Locate the cell with the specified text and output its [X, Y] center coordinate. 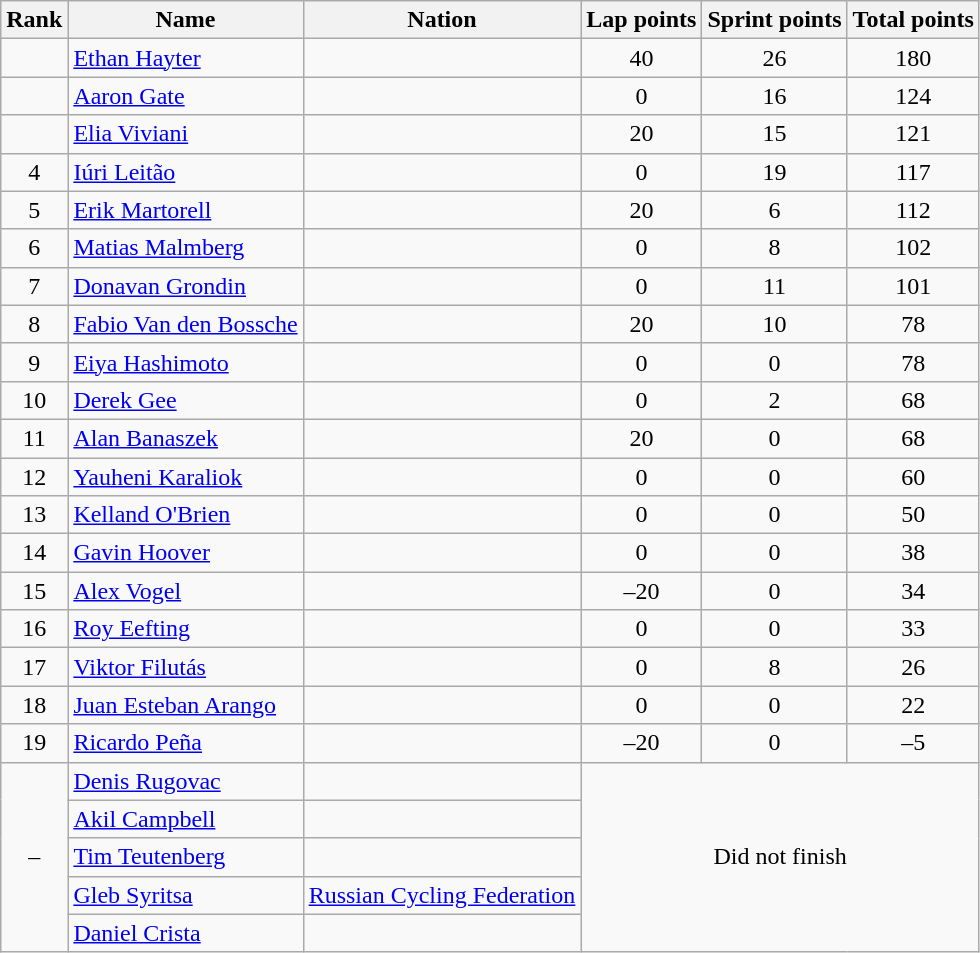
102 [913, 248]
Gavin Hoover [186, 553]
12 [34, 477]
Alex Vogel [186, 591]
101 [913, 286]
Viktor Filutás [186, 667]
Alan Banaszek [186, 438]
Donavan Grondin [186, 286]
Ethan Hayter [186, 58]
17 [34, 667]
Elia Viviani [186, 134]
60 [913, 477]
Name [186, 20]
121 [913, 134]
Gleb Syritsa [186, 895]
13 [34, 515]
9 [34, 362]
Did not finish [780, 857]
180 [913, 58]
33 [913, 629]
Roy Eefting [186, 629]
Tim Teutenberg [186, 857]
112 [913, 210]
Nation [442, 20]
Sprint points [774, 20]
Erik Martorell [186, 210]
14 [34, 553]
50 [913, 515]
5 [34, 210]
117 [913, 172]
Rank [34, 20]
Eiya Hashimoto [186, 362]
Akil Campbell [186, 819]
40 [642, 58]
Daniel Crista [186, 933]
Kelland O'Brien [186, 515]
Ricardo Peña [186, 743]
Fabio Van den Bossche [186, 324]
Derek Gee [186, 400]
7 [34, 286]
22 [913, 705]
Juan Esteban Arango [186, 705]
–5 [913, 743]
Aaron Gate [186, 96]
Denis Rugovac [186, 781]
38 [913, 553]
Lap points [642, 20]
124 [913, 96]
Matias Malmberg [186, 248]
2 [774, 400]
– [34, 857]
18 [34, 705]
Total points [913, 20]
Yauheni Karaliok [186, 477]
Russian Cycling Federation [442, 895]
Iúri Leitão [186, 172]
34 [913, 591]
4 [34, 172]
